Extract the [X, Y] coordinate from the center of the cell holding the provided text.  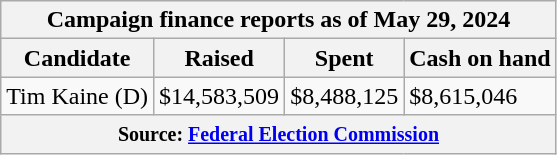
$14,583,509 [220, 96]
Source: Federal Election Commission [278, 134]
Tim Kaine (D) [78, 96]
$8,488,125 [344, 96]
Raised [220, 58]
Cash on hand [480, 58]
$8,615,046 [480, 96]
Campaign finance reports as of May 29, 2024 [278, 20]
Candidate [78, 58]
Spent [344, 58]
